Return the (X, Y) coordinate for the center point of the cell that contains the specified text.  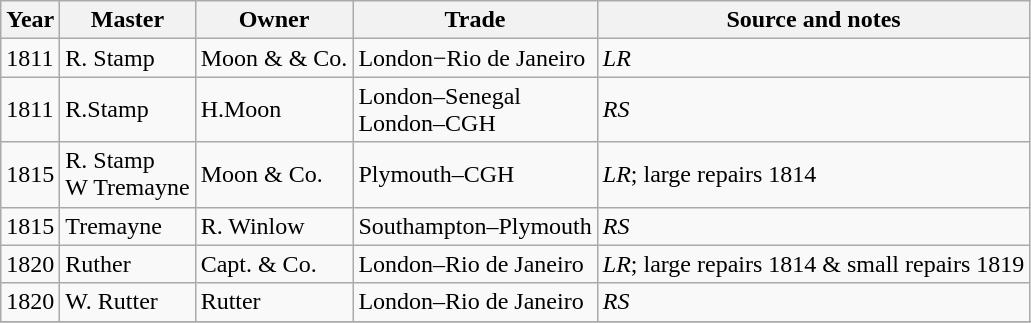
H.Moon (274, 110)
LR (814, 58)
Moon & & Co. (274, 58)
R. Stamp (128, 58)
Ruther (128, 264)
Master (128, 20)
Owner (274, 20)
Rutter (274, 302)
Moon & Co. (274, 174)
Tremayne (128, 226)
LR; large repairs 1814 (814, 174)
Year (30, 20)
Trade (475, 20)
London−Rio de Janeiro (475, 58)
Southampton–Plymouth (475, 226)
R. StampW Tremayne (128, 174)
LR; large repairs 1814 & small repairs 1819 (814, 264)
W. Rutter (128, 302)
R. Winlow (274, 226)
Source and notes (814, 20)
London–SenegalLondon–CGH (475, 110)
Plymouth–CGH (475, 174)
Capt. & Co. (274, 264)
R.Stamp (128, 110)
